Pinpoint the cell where the given text exists, returning its [x, y] midpoint coordinate. 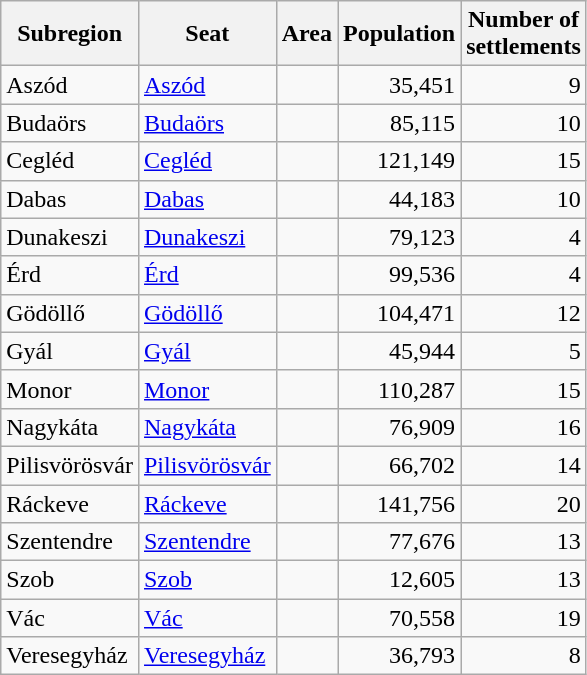
99,536 [400, 275]
8 [524, 656]
36,793 [400, 656]
Area [306, 34]
121,149 [400, 161]
Subregion [70, 34]
110,287 [400, 389]
35,451 [400, 85]
141,756 [400, 503]
Seat [207, 34]
12 [524, 313]
19 [524, 618]
Population [400, 34]
104,471 [400, 313]
85,115 [400, 123]
9 [524, 85]
20 [524, 503]
44,183 [400, 199]
45,944 [400, 351]
5 [524, 351]
12,605 [400, 580]
70,558 [400, 618]
76,909 [400, 427]
16 [524, 427]
66,702 [400, 465]
14 [524, 465]
Number ofsettlements [524, 34]
79,123 [400, 237]
77,676 [400, 542]
